Detect which cell encompasses the target text, then output its (x, y) center coordinate. 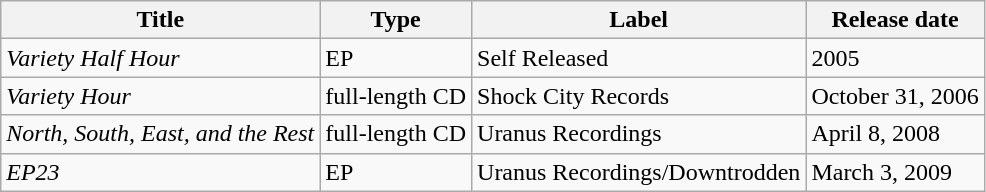
Uranus Recordings/Downtrodden (639, 172)
Label (639, 20)
April 8, 2008 (895, 134)
Uranus Recordings (639, 134)
North, South, East, and the Rest (160, 134)
2005 (895, 58)
Release date (895, 20)
Title (160, 20)
Variety Hour (160, 96)
Type (396, 20)
October 31, 2006 (895, 96)
EP23 (160, 172)
March 3, 2009 (895, 172)
Self Released (639, 58)
Variety Half Hour (160, 58)
Shock City Records (639, 96)
